Scan for the cell matching the given text and deliver its (x, y) coordinate at center. 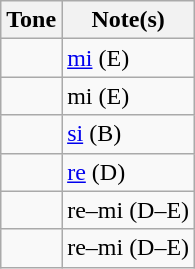
Note(s) (128, 20)
Tone (32, 20)
si (B) (128, 134)
re (D) (128, 172)
